Scan for the cell matching the given text and deliver its [x, y] coordinate at center. 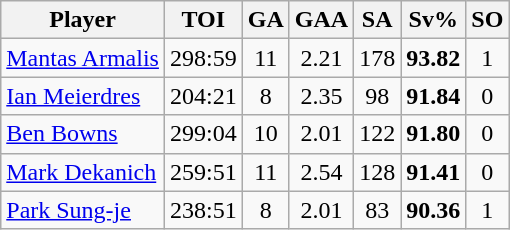
204:21 [203, 96]
2.54 [321, 172]
90.36 [434, 210]
Ian Meierdres [83, 96]
Sv% [434, 20]
91.80 [434, 134]
TOI [203, 20]
122 [378, 134]
93.82 [434, 58]
298:59 [203, 58]
238:51 [203, 210]
2.21 [321, 58]
GAA [321, 20]
128 [378, 172]
98 [378, 96]
Mark Dekanich [83, 172]
10 [266, 134]
SO [488, 20]
259:51 [203, 172]
Ben Bowns [83, 134]
SA [378, 20]
Player [83, 20]
GA [266, 20]
83 [378, 210]
Mantas Armalis [83, 58]
91.41 [434, 172]
91.84 [434, 96]
2.35 [321, 96]
299:04 [203, 134]
178 [378, 58]
Park Sung-je [83, 210]
